For the text-containing cell, return its midpoint in [X, Y] coordinate format. 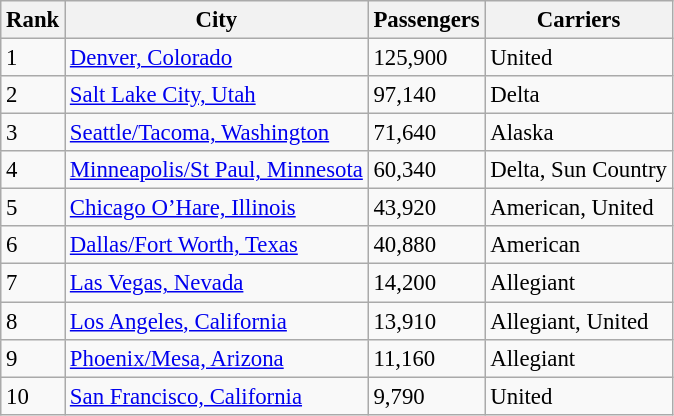
Delta, Sun Country [578, 170]
Allegiant, United [578, 321]
San Francisco, California [217, 396]
9 [33, 358]
14,200 [426, 283]
City [217, 20]
60,340 [426, 170]
10 [33, 396]
2 [33, 95]
Minneapolis/St Paul, Minnesota [217, 170]
Denver, Colorado [217, 58]
7 [33, 283]
Carriers [578, 20]
Passengers [426, 20]
Las Vegas, Nevada [217, 283]
4 [33, 170]
Alaska [578, 133]
Delta [578, 95]
71,640 [426, 133]
40,880 [426, 245]
125,900 [426, 58]
Chicago O’Hare, Illinois [217, 208]
1 [33, 58]
6 [33, 245]
American [578, 245]
43,920 [426, 208]
Los Angeles, California [217, 321]
3 [33, 133]
Rank [33, 20]
97,140 [426, 95]
Phoenix/Mesa, Arizona [217, 358]
11,160 [426, 358]
9,790 [426, 396]
Salt Lake City, Utah [217, 95]
13,910 [426, 321]
8 [33, 321]
Seattle/Tacoma, Washington [217, 133]
American, United [578, 208]
5 [33, 208]
Dallas/Fort Worth, Texas [217, 245]
